Extract the [X, Y] coordinate from the center of the cell holding the provided text.  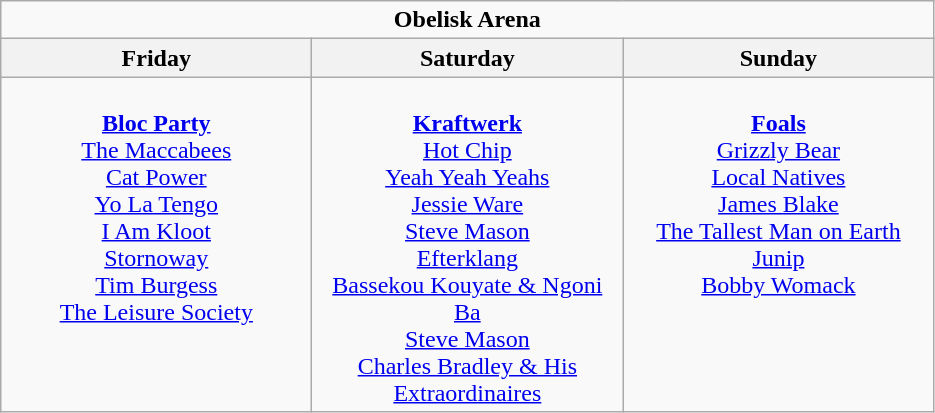
Bloc Party The Maccabees Cat Power Yo La Tengo I Am Kloot Stornoway Tim Burgess The Leisure Society [156, 244]
Obelisk Arena [468, 20]
Kraftwerk Hot Chip Yeah Yeah Yeahs Jessie Ware Steve Mason Efterklang Bassekou Kouyate & Ngoni Ba Steve Mason Charles Bradley & His Extraordinaires [468, 244]
Friday [156, 58]
Saturday [468, 58]
Foals Grizzly Bear Local Natives James Blake The Tallest Man on Earth Junip Bobby Womack [778, 244]
Sunday [778, 58]
